Output the (x, y) coordinate of the center of the cell containing the given text.  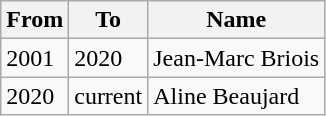
current (108, 96)
Aline Beaujard (236, 96)
To (108, 20)
2001 (35, 58)
Name (236, 20)
Jean-Marc Briois (236, 58)
From (35, 20)
